Identify which cell holds the provided text, then report its [x, y] central coordinate. 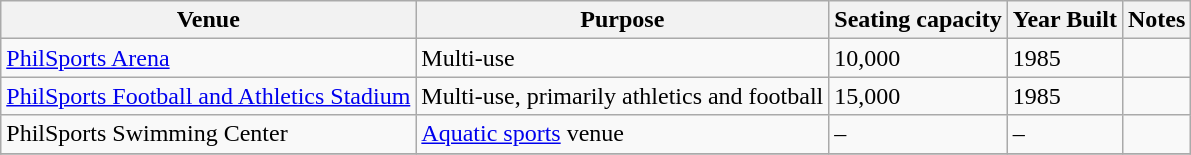
Seating capacity [918, 20]
PhilSports Football and Athletics Stadium [208, 96]
Purpose [622, 20]
10,000 [918, 58]
PhilSports Arena [208, 58]
Notes [1156, 20]
Year Built [1064, 20]
15,000 [918, 96]
Venue [208, 20]
PhilSports Swimming Center [208, 134]
Multi-use, primarily athletics and football [622, 96]
Aquatic sports venue [622, 134]
Multi-use [622, 58]
